Capture the cell that displays the provided text and extract its [x, y] central coordinate. 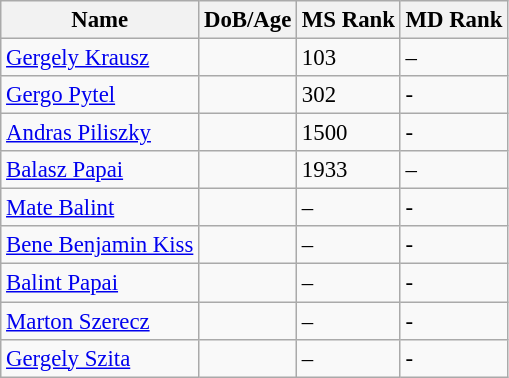
Balasz Papai [100, 170]
MS Rank [349, 20]
1933 [349, 170]
Balint Papai [100, 283]
103 [349, 58]
Andras Piliszky [100, 133]
Mate Balint [100, 208]
Marton Szerecz [100, 321]
Gergely Krausz [100, 58]
1500 [349, 133]
302 [349, 95]
DoB/Age [248, 20]
MD Rank [454, 20]
Bene Benjamin Kiss [100, 245]
Name [100, 20]
Gergely Szita [100, 358]
Gergo Pytel [100, 95]
